From the cell containing the given text, extract its center point as [X, Y] coordinate. 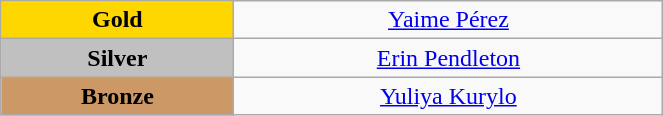
Yuliya Kurylo [448, 96]
Silver [118, 58]
Yaime Pérez [448, 20]
Gold [118, 20]
Bronze [118, 96]
Erin Pendleton [448, 58]
